Pinpoint the cell where the given text exists, returning its (x, y) midpoint coordinate. 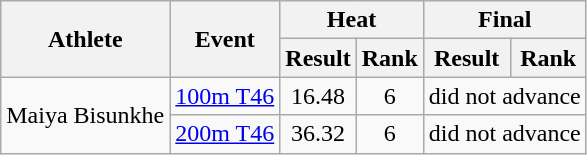
Event (225, 39)
Heat (352, 20)
Athlete (86, 39)
36.32 (318, 134)
200m T46 (225, 134)
100m T46 (225, 96)
Final (504, 20)
Maiya Bisunkhe (86, 115)
16.48 (318, 96)
